Pinpoint the cell where the given text exists, returning its (x, y) midpoint coordinate. 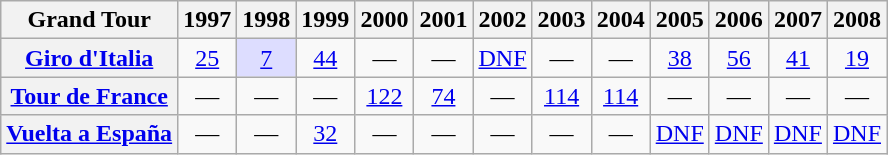
Vuelta a España (90, 134)
2007 (798, 20)
2006 (738, 20)
122 (384, 96)
56 (738, 58)
19 (856, 58)
Tour de France (90, 96)
7 (266, 58)
2003 (562, 20)
2008 (856, 20)
41 (798, 58)
1997 (208, 20)
32 (326, 134)
1999 (326, 20)
2005 (680, 20)
38 (680, 58)
Grand Tour (90, 20)
25 (208, 58)
2004 (620, 20)
1998 (266, 20)
44 (326, 58)
74 (444, 96)
2000 (384, 20)
2001 (444, 20)
Giro d'Italia (90, 58)
2002 (502, 20)
